Scan for the cell matching the given text and deliver its [X, Y] coordinate at center. 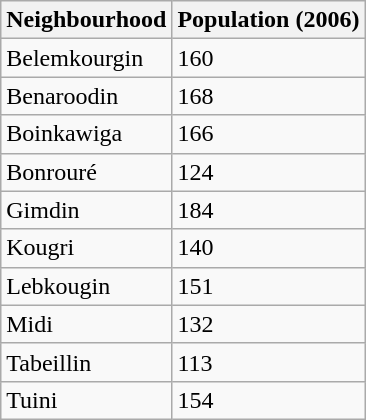
113 [268, 362]
Benaroodin [86, 96]
Boinkawiga [86, 134]
Neighbourhood [86, 20]
Lebkougin [86, 286]
Bonrouré [86, 172]
160 [268, 58]
Tabeillin [86, 362]
168 [268, 96]
151 [268, 286]
166 [268, 134]
Gimdin [86, 210]
140 [268, 248]
132 [268, 324]
Tuini [86, 400]
184 [268, 210]
154 [268, 400]
Population (2006) [268, 20]
124 [268, 172]
Kougri [86, 248]
Midi [86, 324]
Belemkourgin [86, 58]
